Provide the (x, y) coordinate of the cell's center where the given text is located.  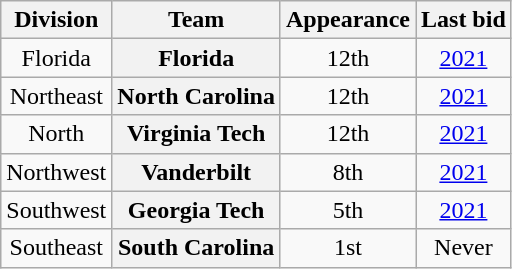
South Carolina (196, 248)
Southwest (56, 210)
Georgia Tech (196, 210)
8th (348, 172)
North Carolina (196, 96)
Southeast (56, 248)
Team (196, 20)
Last bid (464, 20)
Appearance (348, 20)
1st (348, 248)
Division (56, 20)
North (56, 134)
Never (464, 248)
Northeast (56, 96)
5th (348, 210)
Virginia Tech (196, 134)
Vanderbilt (196, 172)
Northwest (56, 172)
